Determine the [X, Y] coordinate at the center of the cell enclosing the given text.  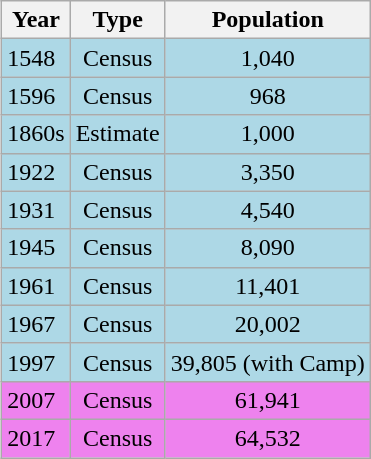
2007 [36, 400]
Year [36, 20]
1548 [36, 58]
Type [118, 20]
1945 [36, 248]
8,090 [268, 248]
61,941 [268, 400]
1967 [36, 324]
3,350 [268, 172]
1961 [36, 286]
Population [268, 20]
39,805 (with Camp) [268, 362]
1860s [36, 134]
64,532 [268, 438]
1922 [36, 172]
1931 [36, 210]
1997 [36, 362]
4,540 [268, 210]
2017 [36, 438]
Estimate [118, 134]
1,000 [268, 134]
11,401 [268, 286]
1,040 [268, 58]
968 [268, 96]
1596 [36, 96]
20,002 [268, 324]
